Extract the (X, Y) coordinate from the center of the cell holding the provided text.  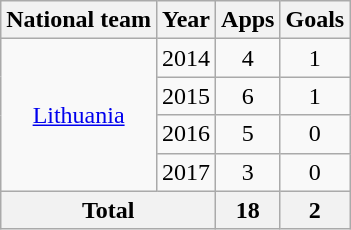
6 (248, 96)
Total (108, 210)
National team (79, 20)
Lithuania (79, 115)
Apps (248, 20)
2016 (186, 134)
Year (186, 20)
2014 (186, 58)
2015 (186, 96)
3 (248, 172)
2017 (186, 172)
Goals (315, 20)
2 (315, 210)
5 (248, 134)
4 (248, 58)
18 (248, 210)
